Provide the (X, Y) coordinate of the cell's center where the given text is located.  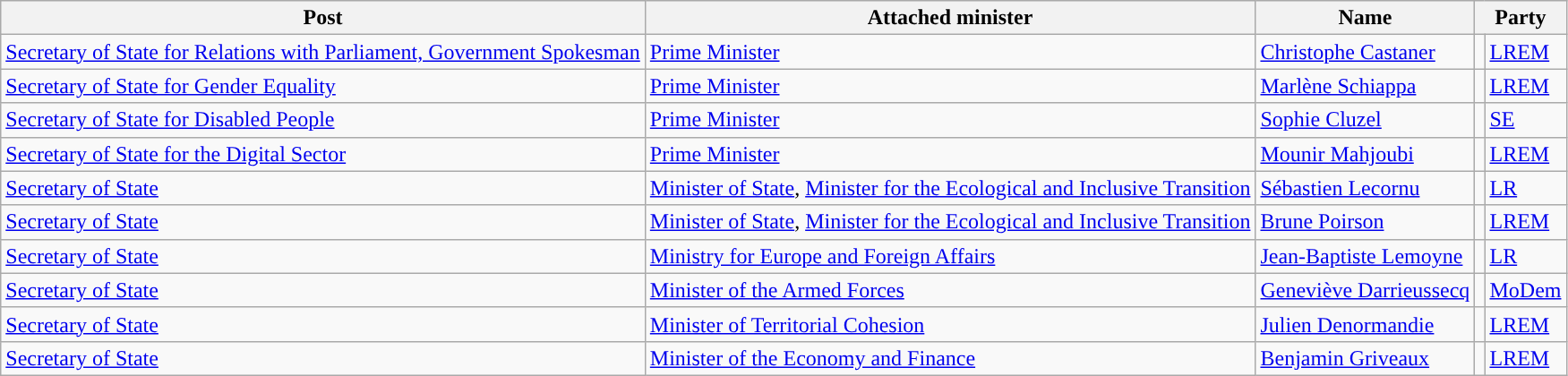
Ministry for Europe and Foreign Affairs (950, 256)
Party (1521, 18)
Attached minister (950, 18)
Marlène Schiappa (1365, 86)
Name (1365, 18)
Christophe Castaner (1365, 52)
MoDem (1526, 290)
Sophie Cluzel (1365, 120)
Minister of Territorial Cohesion (950, 324)
Brune Poirson (1365, 222)
SE (1526, 120)
Jean-Baptiste Lemoyne (1365, 256)
Secretary of State for Relations with Parliament, Government Spokesman (323, 52)
Geneviève Darrieussecq (1365, 290)
Sébastien Lecornu (1365, 188)
Mounir Mahjoubi (1365, 154)
Benjamin Griveaux (1365, 358)
Minister of the Economy and Finance (950, 358)
Secretary of State for Gender Equality (323, 86)
Secretary of State for Disabled People (323, 120)
Post (323, 18)
Minister of the Armed Forces (950, 290)
Secretary of State for the Digital Sector (323, 154)
Julien Denormandie (1365, 324)
